Search for the cell housing the specified text and yield its [X, Y] center coordinate. 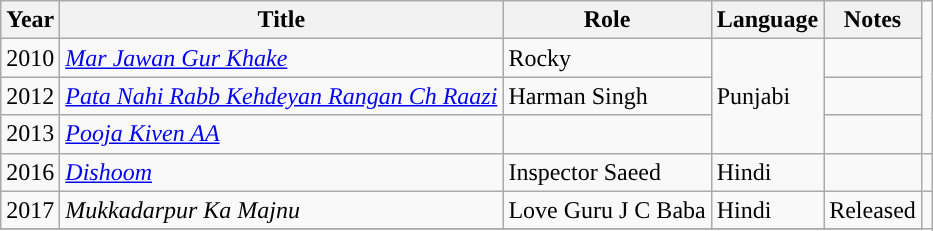
Released [873, 210]
2013 [30, 134]
Title [282, 20]
2016 [30, 172]
Harman Singh [607, 96]
Notes [873, 20]
Pata Nahi Rabb Kehdeyan Rangan Ch Raazi [282, 96]
Mukkadarpur Ka Majnu [282, 210]
2012 [30, 96]
Mar Jawan Gur Khake [282, 58]
Pooja Kiven AA [282, 134]
2010 [30, 58]
Year [30, 20]
Punjabi [767, 96]
Language [767, 20]
Inspector Saeed [607, 172]
Love Guru J C Baba [607, 210]
Rocky [607, 58]
2017 [30, 210]
Dishoom [282, 172]
Role [607, 20]
